Pinpoint the cell where the given text exists, returning its [x, y] midpoint coordinate. 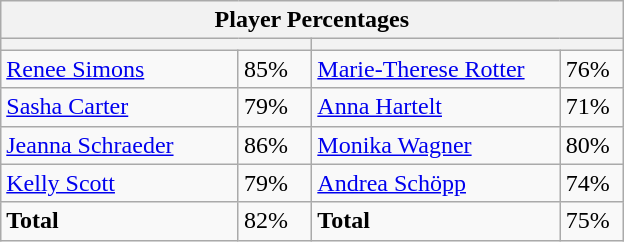
86% [274, 145]
Marie-Therese Rotter [436, 69]
Anna Hartelt [436, 107]
Player Percentages [312, 20]
80% [592, 145]
Kelly Scott [120, 183]
71% [592, 107]
75% [592, 221]
85% [274, 69]
Sasha Carter [120, 107]
74% [592, 183]
76% [592, 69]
Renee Simons [120, 69]
Andrea Schöpp [436, 183]
Jeanna Schraeder [120, 145]
82% [274, 221]
Monika Wagner [436, 145]
